Identify which cell holds the provided text, then report its [x, y] central coordinate. 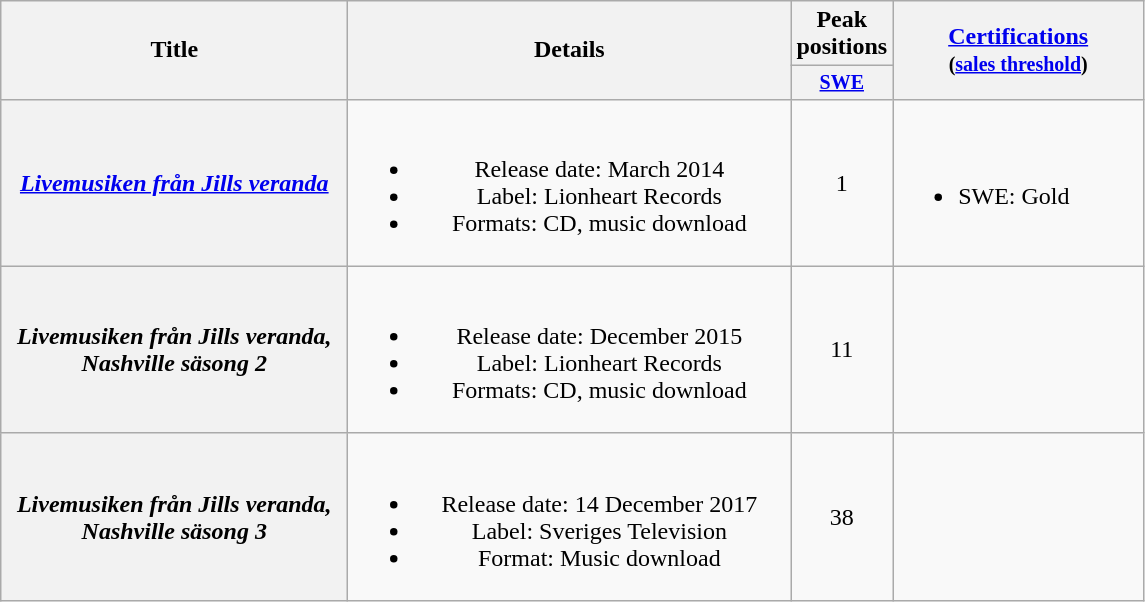
Livemusiken från Jills veranda, Nashville säsong 3 [174, 516]
SWE [842, 82]
Release date: 14 December 2017Label: Sveriges TelevisionFormat: Music download [570, 516]
Certifications(sales threshold) [1018, 50]
Livemusiken från Jills veranda [174, 182]
Release date: December 2015Label: Lionheart RecordsFormats: CD, music download [570, 350]
1 [842, 182]
Livemusiken från Jills veranda, Nashville säsong 2 [174, 350]
Peak positions [842, 34]
Details [570, 50]
11 [842, 350]
Release date: March 2014Label: Lionheart RecordsFormats: CD, music download [570, 182]
38 [842, 516]
Title [174, 50]
SWE: Gold [1018, 182]
